From the cell containing the given text, extract its center point as [X, Y] coordinate. 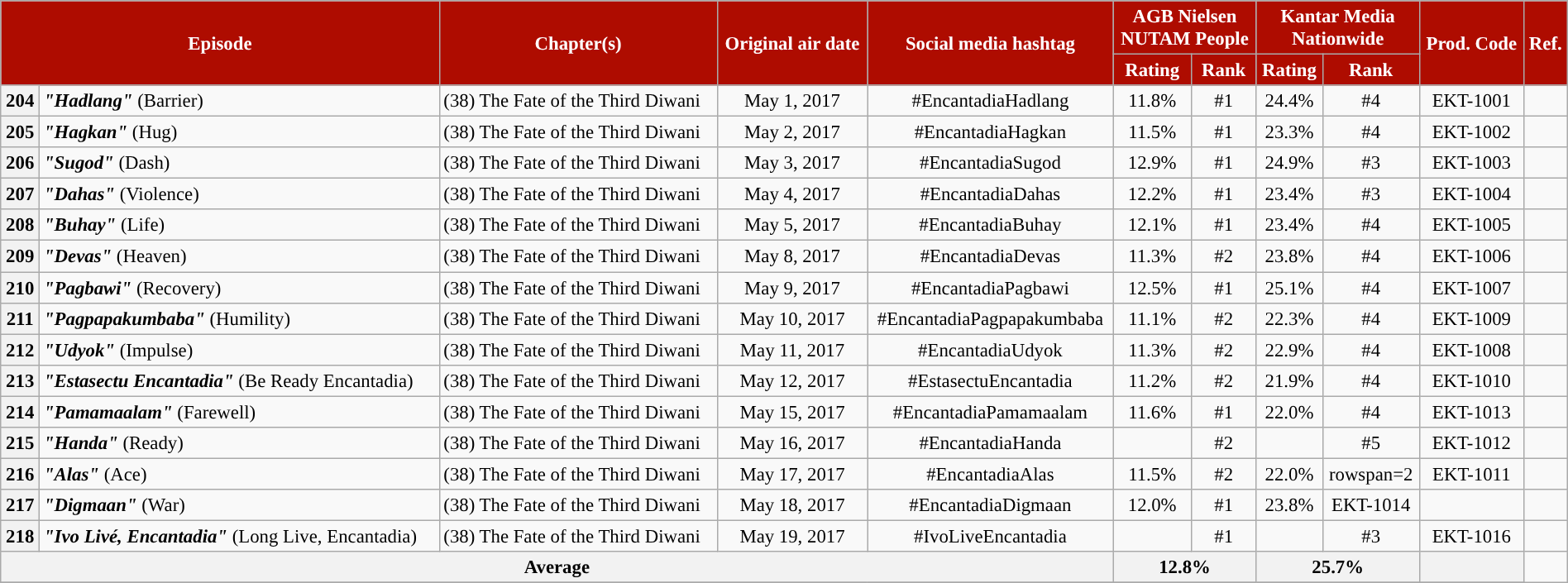
#EncantadiaPagpapakumbaba [991, 318]
EKT-1016 [1471, 536]
AGB NielsenNUTAM People [1184, 28]
"Hadlang" (Barrier) [240, 101]
Prod. Code [1471, 43]
204 [20, 101]
#EncantadiaDahas [991, 194]
25.7% [1338, 567]
May 2, 2017 [792, 132]
"Hagkan" (Hug) [240, 132]
May 9, 2017 [792, 288]
218 [20, 536]
"Sugod" (Dash) [240, 163]
214 [20, 412]
EKT-1002 [1471, 132]
"Udyok" (Impulse) [240, 350]
24.4% [1289, 101]
"Digmaan" (War) [240, 505]
12.0% [1152, 505]
11.8% [1152, 101]
215 [20, 443]
"Pamamaalam" (Farewell) [240, 412]
212 [20, 350]
"Handa" (Ready) [240, 443]
EKT-1007 [1471, 288]
#EncantadiaPagbawi [991, 288]
#EncantadiaHanda [991, 443]
25.1% [1289, 288]
EKT-1001 [1471, 101]
#EncantadiaHadlang [991, 101]
#EncantadiaDevas [991, 256]
#EncantadiaDigmaan [991, 505]
22.3% [1289, 318]
12.8% [1184, 567]
12.9% [1152, 163]
#EstasectuEncantadia [991, 380]
23.3% [1289, 132]
12.5% [1152, 288]
#EncantadiaAlas [991, 474]
EKT-1004 [1471, 194]
#EncantadiaBuhay [991, 226]
11.1% [1152, 318]
EKT-1014 [1371, 505]
EKT-1003 [1471, 163]
rowspan=2 [1371, 474]
May 17, 2017 [792, 474]
EKT-1006 [1471, 256]
EKT-1010 [1471, 380]
22.9% [1289, 350]
EKT-1012 [1471, 443]
#IvoLiveEncantadia [991, 536]
Social media hashtag [991, 43]
Episode [220, 43]
May 19, 2017 [792, 536]
EKT-1005 [1471, 226]
Average [557, 567]
May 1, 2017 [792, 101]
209 [20, 256]
#EncantadiaHagkan [991, 132]
May 5, 2017 [792, 226]
"Dahas" (Violence) [240, 194]
#EncantadiaUdyok [991, 350]
11.2% [1152, 380]
May 4, 2017 [792, 194]
EKT-1009 [1471, 318]
12.1% [1152, 226]
208 [20, 226]
May 10, 2017 [792, 318]
May 12, 2017 [792, 380]
12.2% [1152, 194]
May 18, 2017 [792, 505]
#EncantadiaSugod [991, 163]
217 [20, 505]
Chapter(s) [578, 43]
"Devas" (Heaven) [240, 256]
216 [20, 474]
"Ivo Livé, Encantadia" (Long Live, Encantadia) [240, 536]
"Estasectu Encantadia" (Be Ready Encantadia) [240, 380]
May 16, 2017 [792, 443]
"Buhay" (Life) [240, 226]
Kantar MediaNationwide [1338, 28]
Original air date [792, 43]
EKT-1011 [1471, 474]
May 11, 2017 [792, 350]
205 [20, 132]
207 [20, 194]
May 8, 2017 [792, 256]
EKT-1008 [1471, 350]
"Pagbawi" (Recovery) [240, 288]
May 15, 2017 [792, 412]
206 [20, 163]
11.6% [1152, 412]
Ref. [1545, 43]
210 [20, 288]
24.9% [1289, 163]
"Alas" (Ace) [240, 474]
211 [20, 318]
#5 [1371, 443]
EKT-1013 [1471, 412]
May 3, 2017 [792, 163]
#EncantadiaPamamaalam [991, 412]
"Pagpapakumbaba" (Humility) [240, 318]
213 [20, 380]
21.9% [1289, 380]
